For the text-containing cell, return its midpoint in [X, Y] coordinate format. 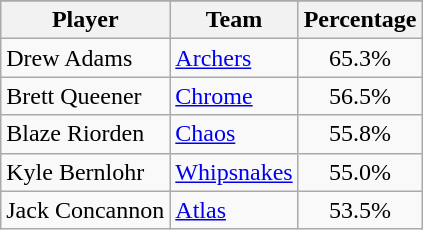
55.0% [360, 172]
Atlas [234, 210]
55.8% [360, 134]
Team [234, 20]
65.3% [360, 58]
56.5% [360, 96]
Blaze Riorden [86, 134]
53.5% [360, 210]
Drew Adams [86, 58]
Archers [234, 58]
Kyle Bernlohr [86, 172]
Chaos [234, 134]
Percentage [360, 20]
Whipsnakes [234, 172]
Chrome [234, 96]
Brett Queener [86, 96]
Player [86, 20]
Jack Concannon [86, 210]
